Provide the (X, Y) coordinate of the cell's center where the given text is located.  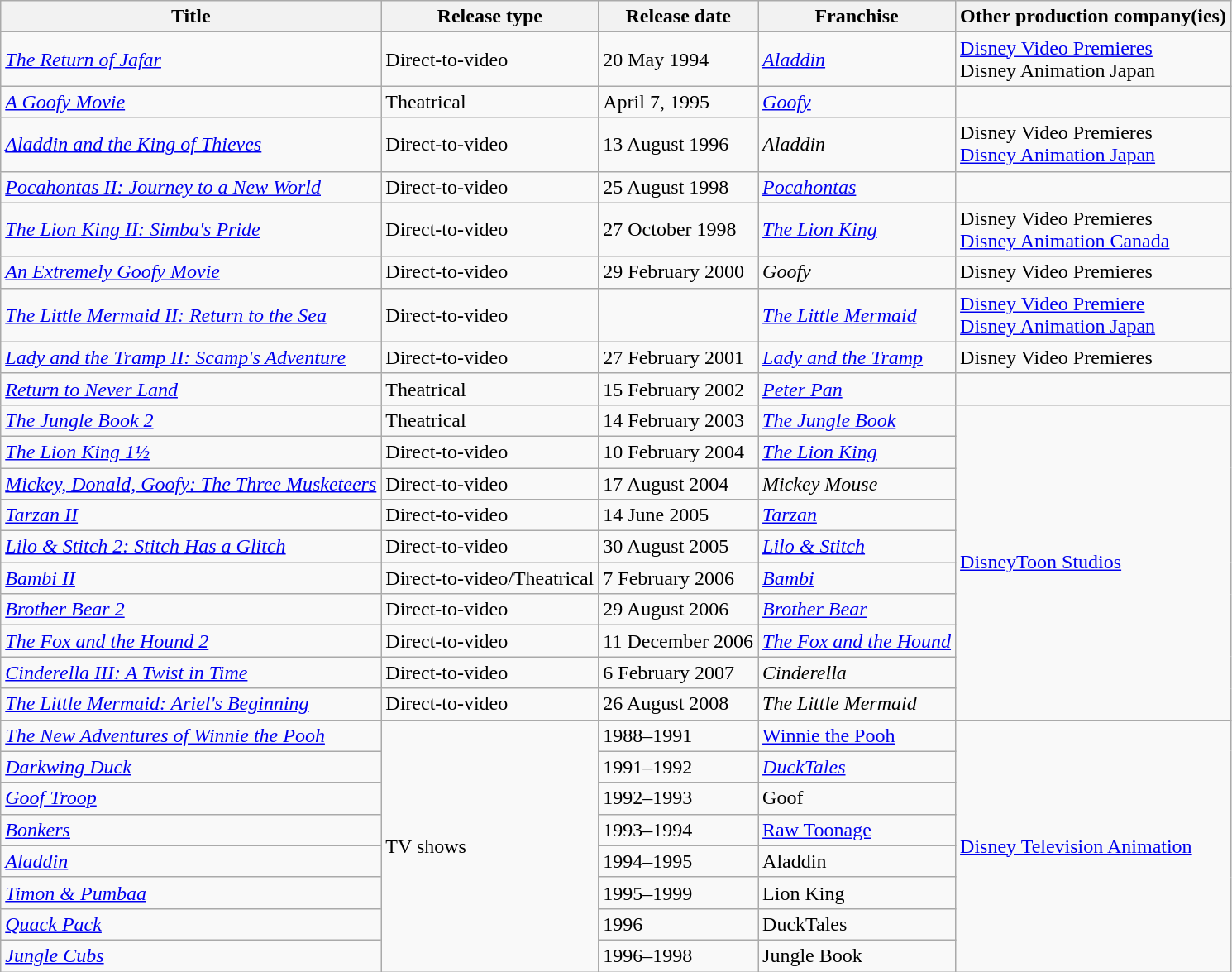
10 February 2004 (678, 452)
1992–1993 (678, 798)
The Jungle Book 2 (191, 420)
The Fox and the Hound (857, 641)
Disney Television Animation (1093, 845)
Lion King (857, 893)
The Fox and the Hound 2 (191, 641)
Mickey, Donald, Goofy: The Three Musketeers (191, 484)
14 February 2003 (678, 420)
The Jungle Book (857, 420)
Lady and the Tramp (857, 357)
Raw Toonage (857, 830)
13 August 1996 (678, 144)
1993–1994 (678, 830)
Disney Video PremiereDisney Animation Japan (1093, 314)
TV shows (489, 845)
Timon & Pumbaa (191, 893)
Goof (857, 798)
A Goofy Movie (191, 102)
27 February 2001 (678, 357)
29 February 2000 (678, 272)
27 October 1998 (678, 230)
14 June 2005 (678, 515)
Winnie the Pooh (857, 735)
7 February 2006 (678, 578)
Other production company(ies) (1093, 17)
17 August 2004 (678, 484)
Disney Video PremieresDisney Animation Canada (1093, 230)
1996–1998 (678, 955)
1988–1991 (678, 735)
Goof Troop (191, 798)
Jungle Cubs (191, 955)
Darkwing Duck (191, 767)
26 August 2008 (678, 704)
Lilo & Stitch 2: Stitch Has a Glitch (191, 547)
Direct-to-video/Theatrical (489, 578)
Bambi (857, 578)
Bambi II (191, 578)
1996 (678, 924)
Brother Bear 2 (191, 610)
20 May 1994 (678, 60)
Jungle Book (857, 955)
30 August 2005 (678, 547)
Title (191, 17)
The Little Mermaid: Ariel's Beginning (191, 704)
Mickey Mouse (857, 484)
11 December 2006 (678, 641)
The Lion King II: Simba's Pride (191, 230)
The Lion King 1½ (191, 452)
Cinderella (857, 673)
6 February 2007 (678, 673)
Quack Pack (191, 924)
1995–1999 (678, 893)
29 August 2006 (678, 610)
Pocahontas II: Journey to a New World (191, 187)
Release date (678, 17)
The Return of Jafar (191, 60)
1994–1995 (678, 861)
Bonkers (191, 830)
An Extremely Goofy Movie (191, 272)
Release type (489, 17)
Tarzan II (191, 515)
Lilo & Stitch (857, 547)
April 7, 1995 (678, 102)
Tarzan (857, 515)
The Little Mermaid II: Return to the Sea (191, 314)
DisneyToon Studios (1093, 563)
Return to Never Land (191, 389)
1991–1992 (678, 767)
Lady and the Tramp II: Scamp's Adventure (191, 357)
Pocahontas (857, 187)
The New Adventures of Winnie the Pooh (191, 735)
Cinderella III: A Twist in Time (191, 673)
15 February 2002 (678, 389)
Brother Bear (857, 610)
25 August 1998 (678, 187)
Franchise (857, 17)
Peter Pan (857, 389)
Aladdin and the King of Thieves (191, 144)
